Identify which cell holds the provided text, then report its (X, Y) central coordinate. 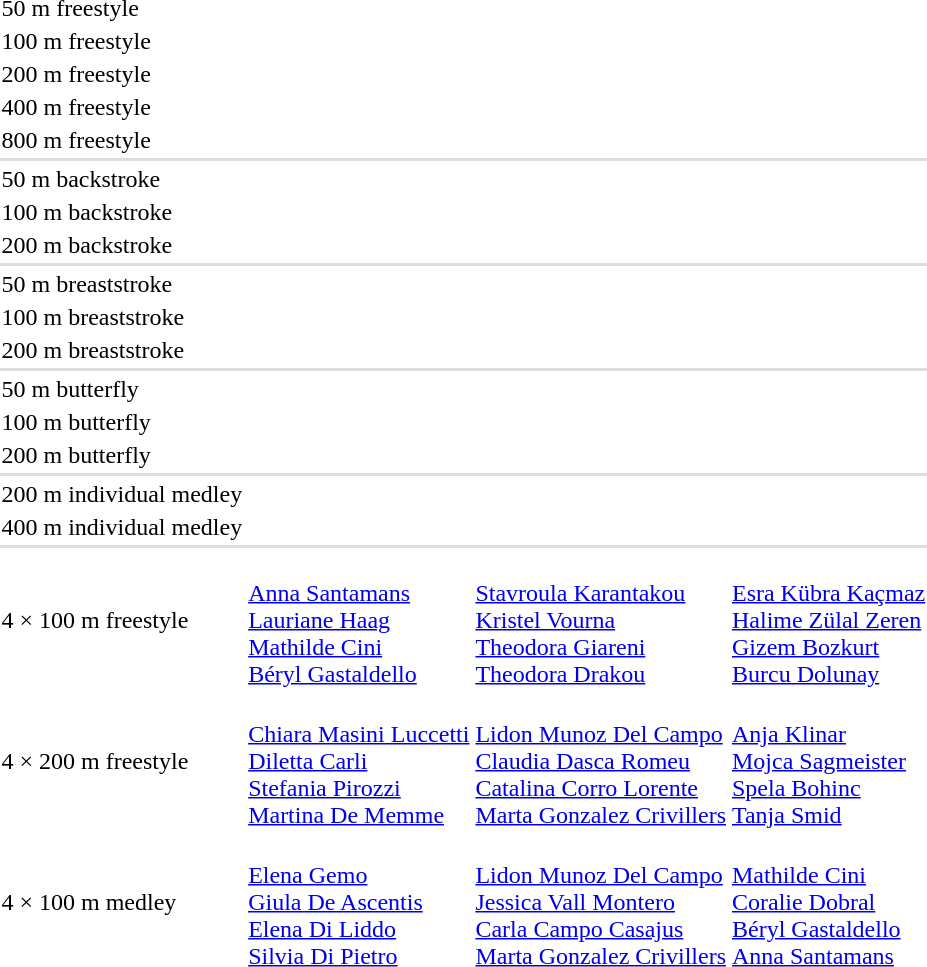
800 m freestyle (122, 140)
Stavroula KarantakouKristel VournaTheodora GiareniTheodora Drakou (601, 620)
Esra Kübra KaçmazHalime Zülal ZerenGizem BozkurtBurcu Dolunay (828, 620)
4 × 200 m freestyle (122, 761)
200 m backstroke (122, 245)
50 m backstroke (122, 179)
400 m freestyle (122, 107)
4 × 100 m freestyle (122, 620)
100 m backstroke (122, 212)
400 m individual medley (122, 527)
Chiara Masini LuccettiDiletta CarliStefania PirozziMartina De Memme (359, 761)
50 m butterfly (122, 389)
50 m breaststroke (122, 284)
Lidon Munoz Del CampoClaudia Dasca RomeuCatalina Corro LorenteMarta Gonzalez Crivillers (601, 761)
Anna SantamansLauriane HaagMathilde CiniBéryl Gastaldello (359, 620)
Anja KlinarMojca SagmeisterSpela BohincTanja Smid (828, 761)
200 m breaststroke (122, 350)
200 m butterfly (122, 455)
100 m breaststroke (122, 317)
100 m freestyle (122, 41)
200 m freestyle (122, 74)
100 m butterfly (122, 422)
200 m individual medley (122, 494)
